Pinpoint the cell where the given text exists, returning its [x, y] midpoint coordinate. 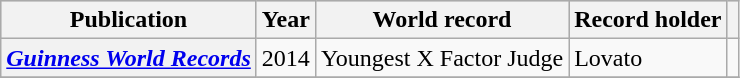
Year [286, 20]
Lovato [648, 58]
Guinness World Records [129, 58]
Record holder [648, 20]
2014 [286, 58]
Youngest X Factor Judge [442, 58]
World record [442, 20]
Publication [129, 20]
